Return the [X, Y] coordinate for the center point of the cell that contains the specified text.  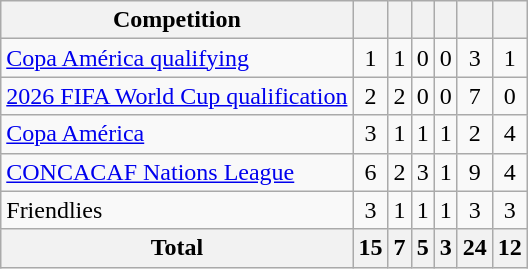
9 [474, 172]
5 [422, 248]
Copa América [177, 134]
15 [370, 248]
Friendlies [177, 210]
12 [510, 248]
CONCACAF Nations League [177, 172]
2026 FIFA World Cup qualification [177, 96]
24 [474, 248]
Total [177, 248]
6 [370, 172]
Copa América qualifying [177, 58]
Competition [177, 20]
